Determine the (X, Y) coordinate at the center of the cell enclosing the given text.  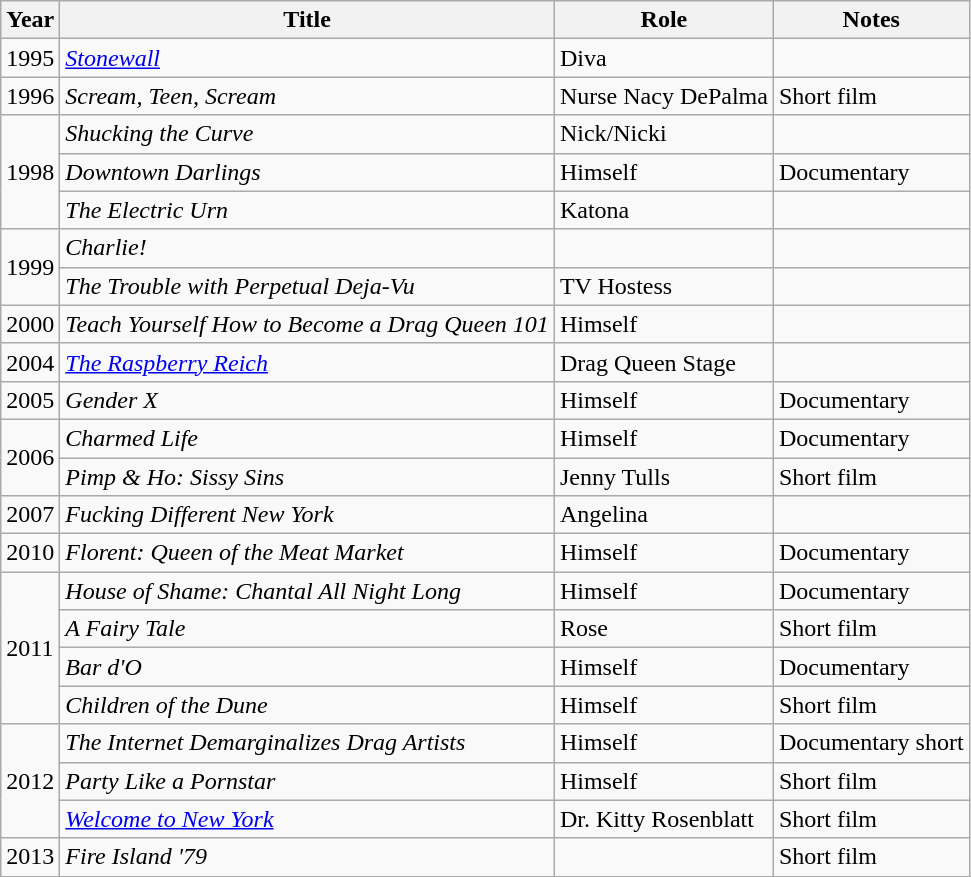
Stonewall (308, 58)
A Fairy Tale (308, 629)
Rose (664, 629)
Angelina (664, 515)
Welcome to New York (308, 819)
2005 (30, 400)
Drag Queen Stage (664, 362)
2011 (30, 648)
Documentary short (871, 743)
Notes (871, 20)
Florent: Queen of the Meat Market (308, 553)
Nick/Nicki (664, 134)
The Raspberry Reich (308, 362)
Party Like a Pornstar (308, 781)
Children of the Dune (308, 705)
The Internet Demarginalizes Drag Artists (308, 743)
1995 (30, 58)
2004 (30, 362)
Dr. Kitty Rosenblatt (664, 819)
The Electric Urn (308, 210)
Role (664, 20)
Gender X (308, 400)
Downtown Darlings (308, 172)
Title (308, 20)
Bar d'O (308, 667)
1996 (30, 96)
The Trouble with Perpetual Deja-Vu (308, 286)
Pimp & Ho: Sissy Sins (308, 477)
Fire Island '79 (308, 857)
Scream, Teen, Scream (308, 96)
TV Hostess (664, 286)
Charlie! (308, 248)
Nurse Nacy DePalma (664, 96)
2013 (30, 857)
Diva (664, 58)
2007 (30, 515)
1999 (30, 267)
Year (30, 20)
Fucking Different New York (308, 515)
Charmed Life (308, 438)
Teach Yourself How to Become a Drag Queen 101 (308, 324)
Shucking the Curve (308, 134)
2000 (30, 324)
House of Shame: Chantal All Night Long (308, 591)
1998 (30, 172)
2010 (30, 553)
2006 (30, 457)
2012 (30, 781)
Katona (664, 210)
Jenny Tulls (664, 477)
